Locate the cell with the specified text and output its [X, Y] center coordinate. 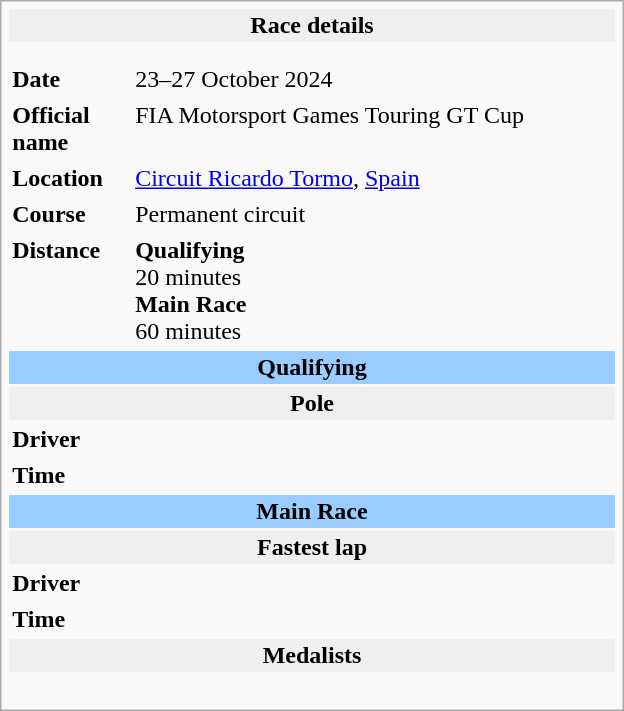
Distance [69, 291]
Race details [312, 26]
Qualifying [312, 368]
23–27 October 2024 [365, 80]
Official name [69, 129]
Medalists [312, 656]
Fastest lap [312, 548]
Location [69, 178]
Main Race [312, 512]
Permanent circuit [374, 214]
Pole [312, 404]
Qualifying20 minutesMain Race60 minutes [374, 291]
Date [69, 80]
Course [69, 214]
FIA Motorsport Games Touring GT Cup [374, 129]
Circuit Ricardo Tormo, Spain [374, 178]
